Output the (X, Y) coordinate of the center of the cell containing the given text.  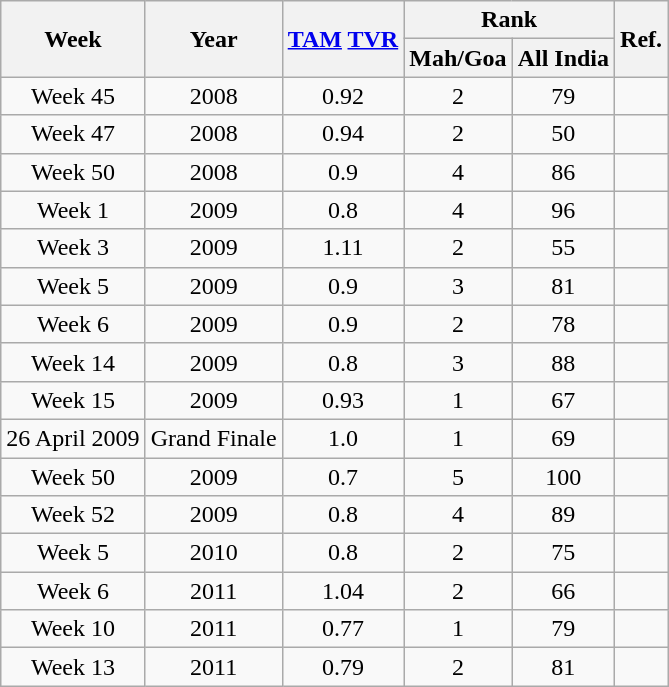
1.0 (343, 438)
0.77 (343, 629)
96 (563, 210)
All India (563, 58)
2010 (214, 553)
Grand Finale (214, 438)
Week 10 (73, 629)
Week 3 (73, 248)
1.11 (343, 248)
67 (563, 400)
Week (73, 39)
Rank (510, 20)
Week 47 (73, 134)
100 (563, 477)
Mah/Goa (458, 58)
Week 13 (73, 667)
Year (214, 39)
1.04 (343, 591)
Week 45 (73, 96)
0.79 (343, 667)
5 (458, 477)
75 (563, 553)
69 (563, 438)
66 (563, 591)
78 (563, 324)
Ref. (642, 39)
26 April 2009 (73, 438)
0.93 (343, 400)
88 (563, 362)
50 (563, 134)
0.94 (343, 134)
86 (563, 172)
Week 1 (73, 210)
55 (563, 248)
0.7 (343, 477)
0.92 (343, 96)
Week 52 (73, 515)
89 (563, 515)
Week 15 (73, 400)
Week 14 (73, 362)
TAM TVR (343, 39)
